Provide the (x, y) coordinate of the cell's center where the given text is located.  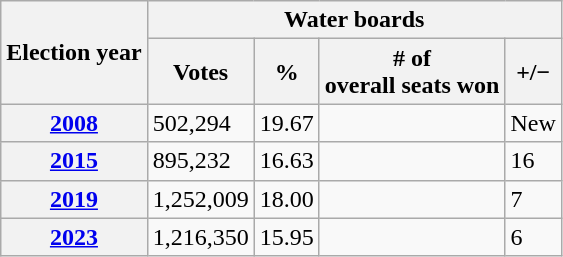
7 (533, 199)
502,294 (200, 123)
% (286, 72)
Water boards (354, 20)
1,252,009 (200, 199)
18.00 (286, 199)
16.63 (286, 161)
Election year (74, 52)
15.95 (286, 237)
895,232 (200, 161)
1,216,350 (200, 237)
New (533, 123)
+/− (533, 72)
19.67 (286, 123)
6 (533, 237)
2008 (74, 123)
2023 (74, 237)
2015 (74, 161)
Votes (200, 72)
16 (533, 161)
# of overall seats won (412, 72)
2019 (74, 199)
